Find where the given text appears and provide that cell's center as [x, y] coordinate. 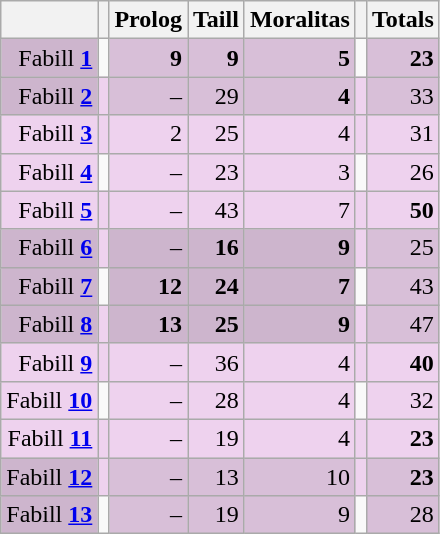
Moralitas [300, 20]
3 [300, 172]
5 [300, 58]
Fabill 1 [50, 58]
2 [148, 134]
10 [300, 477]
26 [402, 172]
31 [402, 134]
24 [216, 286]
Fabill 5 [50, 210]
36 [216, 362]
Fabill 12 [50, 477]
Fabill 8 [50, 324]
40 [402, 362]
Fabill 9 [50, 362]
Fabill 6 [50, 248]
33 [402, 96]
32 [402, 400]
Fabill 7 [50, 286]
Fabill 13 [50, 515]
Totals [402, 20]
50 [402, 210]
29 [216, 96]
Fabill 4 [50, 172]
Fabill 11 [50, 438]
Fabill 10 [50, 400]
Fabill 3 [50, 134]
Prolog [148, 20]
Taill [216, 20]
16 [216, 248]
Fabill 2 [50, 96]
47 [402, 324]
12 [148, 286]
